Return (X, Y) of the center of cell containing provided text 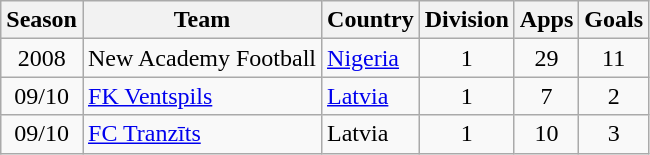
New Academy Football (202, 58)
FC Tranzīts (202, 134)
3 (614, 134)
Team (202, 20)
FK Ventspils (202, 96)
11 (614, 58)
Goals (614, 20)
Country (371, 20)
Apps (546, 20)
Season (42, 20)
29 (546, 58)
2008 (42, 58)
Nigeria (371, 58)
7 (546, 96)
10 (546, 134)
2 (614, 96)
Division (466, 20)
